Return the [x, y] coordinate for the center point of the cell that contains the specified text.  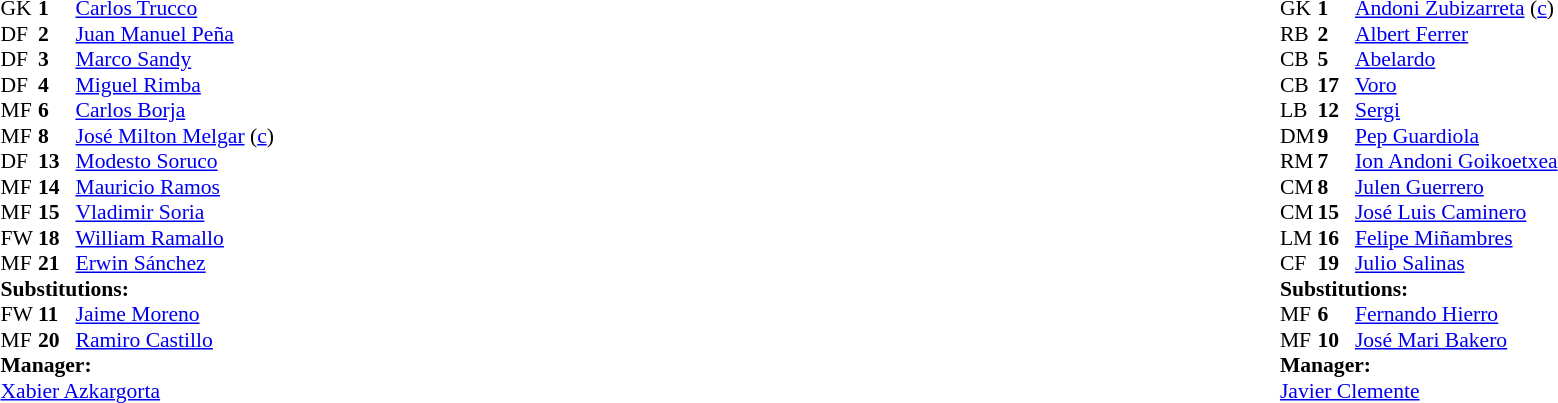
14 [57, 187]
Pep Guardiola [1456, 136]
RM [1299, 161]
Albert Ferrer [1456, 34]
Erwin Sánchez [175, 263]
Sergi [1456, 111]
16 [1336, 238]
Fernando Hierro [1456, 315]
12 [1336, 111]
Miguel Rimba [175, 85]
Felipe Miñambres [1456, 238]
3 [57, 59]
Juan Manuel Peña [175, 34]
DM [1299, 136]
4 [57, 85]
Mauricio Ramos [175, 187]
CF [1299, 263]
9 [1336, 136]
LM [1299, 238]
Abelardo [1456, 59]
5 [1336, 59]
18 [57, 238]
10 [1336, 340]
José Luis Caminero [1456, 213]
Ion Andoni Goikoetxea [1456, 161]
William Ramallo [175, 238]
José Milton Melgar (c) [175, 136]
Julen Guerrero [1456, 187]
Julio Salinas [1456, 263]
17 [1336, 85]
Modesto Soruco [175, 161]
11 [57, 315]
20 [57, 340]
Voro [1456, 85]
Jaime Moreno [175, 315]
Vladimir Soria [175, 213]
13 [57, 161]
LB [1299, 111]
19 [1336, 263]
Carlos Borja [175, 111]
Marco Sandy [175, 59]
7 [1336, 161]
José Mari Bakero [1456, 340]
Ramiro Castillo [175, 340]
21 [57, 263]
RB [1299, 34]
